Search for the cell housing the specified text and yield its [x, y] center coordinate. 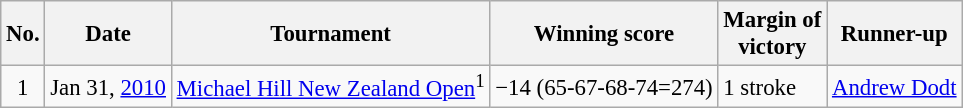
1 [23, 87]
Andrew Dodt [894, 87]
Jan 31, 2010 [108, 87]
Tournament [330, 34]
1 stroke [772, 87]
Date [108, 34]
−14 (65-67-68-74=274) [604, 87]
Michael Hill New Zealand Open1 [330, 87]
Winning score [604, 34]
No. [23, 34]
Margin ofvictory [772, 34]
Runner-up [894, 34]
